Identify which cell holds the provided text, then report its (X, Y) central coordinate. 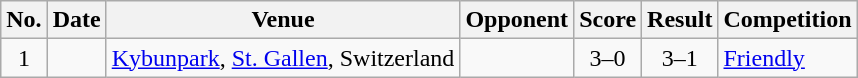
Opponent (517, 20)
Date (76, 20)
Venue (283, 20)
3–0 (608, 58)
Score (608, 20)
Friendly (788, 58)
1 (24, 58)
No. (24, 20)
Competition (788, 20)
Result (680, 20)
Kybunpark, St. Gallen, Switzerland (283, 58)
3–1 (680, 58)
